Search for the cell housing the specified text and yield its [X, Y] center coordinate. 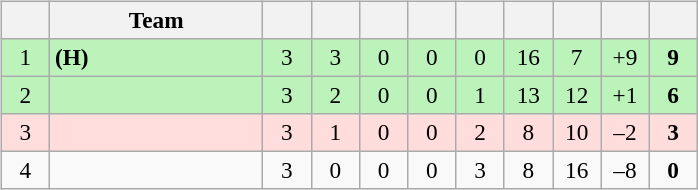
13 [528, 95]
–8 [625, 171]
–2 [625, 133]
4 [25, 171]
Team [156, 20]
6 [673, 95]
10 [576, 133]
12 [576, 95]
7 [576, 57]
+9 [625, 57]
(H) [156, 57]
+1 [625, 95]
9 [673, 57]
